Detect which cell encompasses the target text, then output its [x, y] center coordinate. 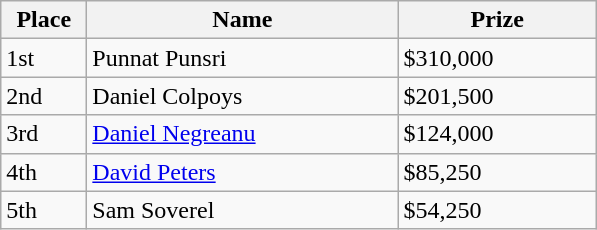
4th [44, 172]
2nd [44, 96]
Daniel Colpoys [242, 96]
Place [44, 20]
$310,000 [498, 58]
5th [44, 210]
3rd [44, 134]
Name [242, 20]
1st [44, 58]
Prize [498, 20]
$124,000 [498, 134]
Sam Soverel [242, 210]
$54,250 [498, 210]
Daniel Negreanu [242, 134]
$85,250 [498, 172]
Punnat Punsri [242, 58]
David Peters [242, 172]
$201,500 [498, 96]
